Scan for the cell matching the given text and deliver its [X, Y] coordinate at center. 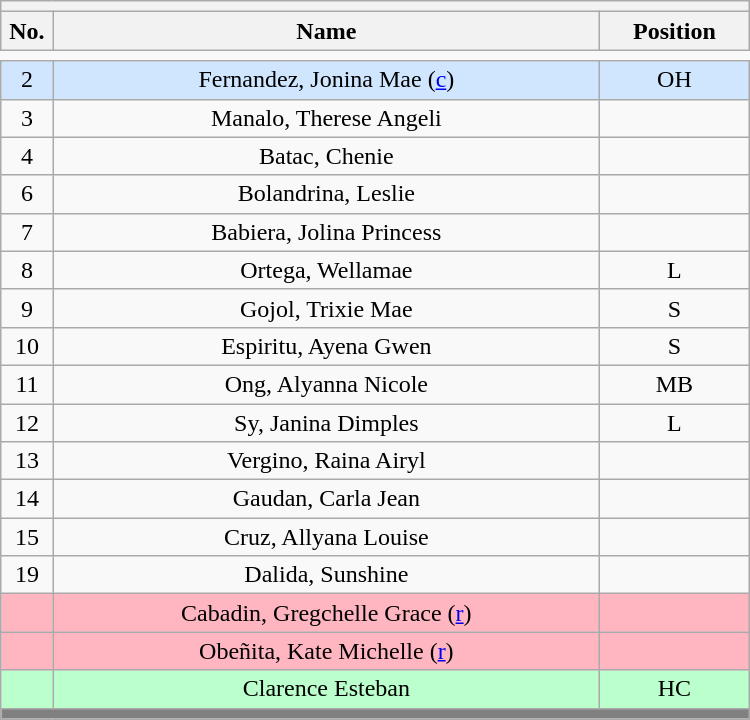
Clarence Esteban [326, 689]
3 [27, 118]
No. [27, 31]
9 [27, 308]
MB [675, 384]
12 [27, 423]
Manalo, Therese Angeli [326, 118]
2 [27, 80]
11 [27, 384]
19 [27, 575]
8 [27, 270]
Vergino, Raina Airyl [326, 461]
10 [27, 346]
4 [27, 156]
Cabadin, Gregchelle Grace (r) [326, 613]
Cruz, Allyana Louise [326, 537]
Sy, Janina Dimples [326, 423]
Gojol, Trixie Mae [326, 308]
Babiera, Jolina Princess [326, 232]
Obeñita, Kate Michelle (r) [326, 651]
Ong, Alyanna Nicole [326, 384]
HC [675, 689]
Fernandez, Jonina Mae (c) [326, 80]
Bolandrina, Leslie [326, 194]
7 [27, 232]
Ortega, Wellamae [326, 270]
Gaudan, Carla Jean [326, 499]
Position [675, 31]
Espiritu, Ayena Gwen [326, 346]
14 [27, 499]
13 [27, 461]
6 [27, 194]
OH [675, 80]
Batac, Chenie [326, 156]
15 [27, 537]
Name [326, 31]
Dalida, Sunshine [326, 575]
